Identify which cell holds the provided text, then report its (x, y) central coordinate. 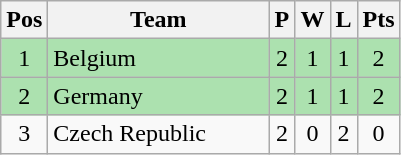
Czech Republic (158, 134)
P (282, 20)
3 (24, 134)
Belgium (158, 58)
Pts (378, 20)
Team (158, 20)
L (344, 20)
Germany (158, 96)
W (312, 20)
Pos (24, 20)
